Provide the (X, Y) coordinate of the cell's center where the given text is located.  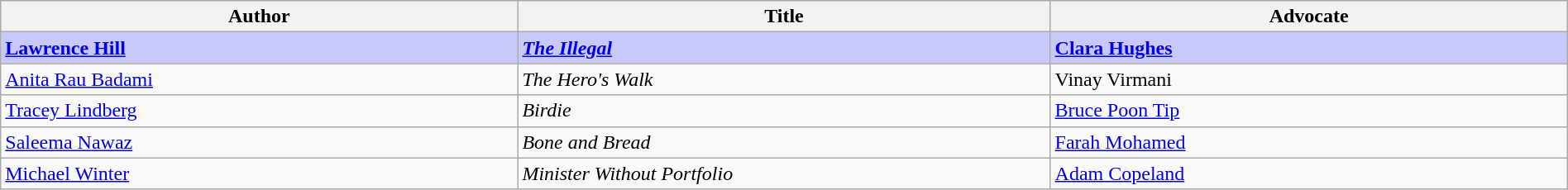
The Illegal (784, 48)
Bone and Bread (784, 142)
The Hero's Walk (784, 79)
Author (260, 17)
Minister Without Portfolio (784, 173)
Lawrence Hill (260, 48)
Farah Mohamed (1308, 142)
Tracey Lindberg (260, 111)
Bruce Poon Tip (1308, 111)
Anita Rau Badami (260, 79)
Saleema Nawaz (260, 142)
Birdie (784, 111)
Advocate (1308, 17)
Adam Copeland (1308, 173)
Michael Winter (260, 173)
Title (784, 17)
Vinay Virmani (1308, 79)
Clara Hughes (1308, 48)
